Scan for the cell matching the given text and deliver its (x, y) coordinate at center. 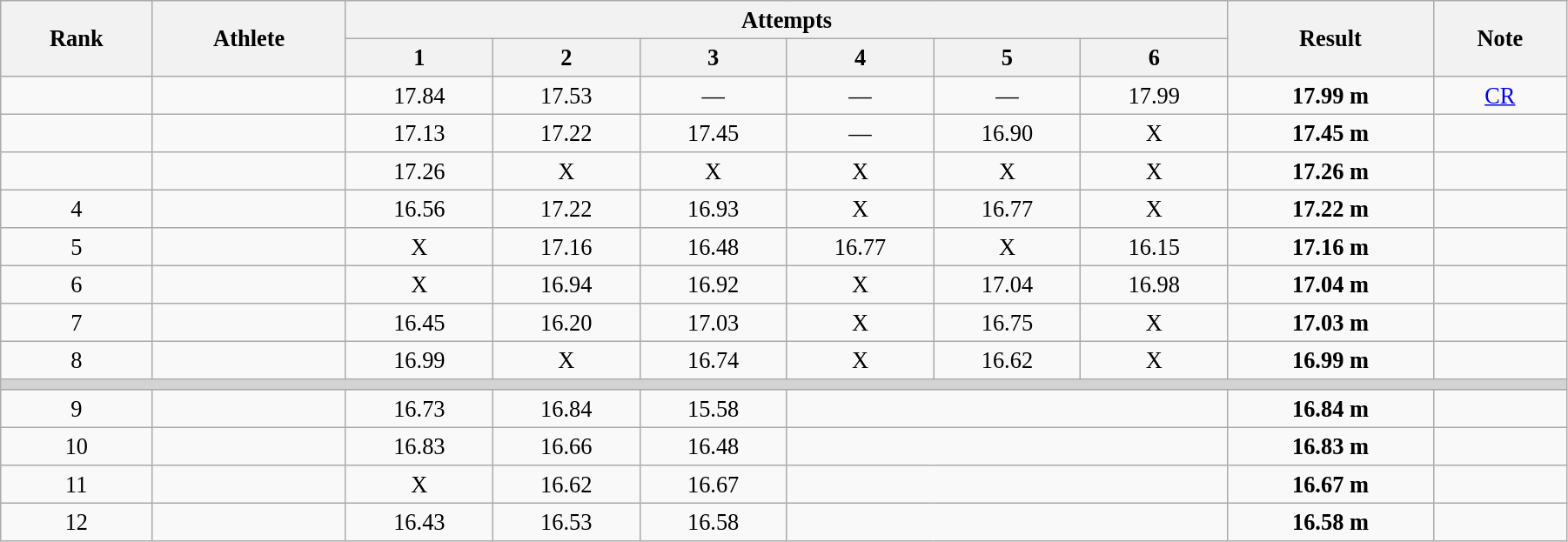
9 (77, 409)
10 (77, 446)
16.74 (714, 360)
Rank (77, 38)
17.26 m (1330, 171)
16.67 (714, 485)
17.16 m (1330, 247)
16.83 (419, 446)
16.45 (419, 323)
17.45 m (1330, 133)
16.56 (419, 209)
17.53 (566, 95)
Note (1500, 38)
16.75 (1008, 323)
16.94 (566, 284)
3 (714, 57)
16.58 (714, 522)
17.16 (566, 247)
17.03 (714, 323)
1 (419, 57)
16.73 (419, 409)
16.83 m (1330, 446)
Result (1330, 38)
Attempts (787, 19)
2 (566, 57)
17.84 (419, 95)
16.90 (1008, 133)
Athlete (249, 38)
17.99 (1154, 95)
11 (77, 485)
12 (77, 522)
16.67 m (1330, 485)
16.20 (566, 323)
16.15 (1154, 247)
16.53 (566, 522)
17.04 m (1330, 284)
16.43 (419, 522)
16.58 m (1330, 522)
CR (1500, 95)
17.45 (714, 133)
7 (77, 323)
17.22 m (1330, 209)
17.04 (1008, 284)
16.99 (419, 360)
16.99 m (1330, 360)
17.26 (419, 171)
16.93 (714, 209)
17.13 (419, 133)
16.92 (714, 284)
8 (77, 360)
16.98 (1154, 284)
15.58 (714, 409)
17.99 m (1330, 95)
16.66 (566, 446)
17.03 m (1330, 323)
16.84 m (1330, 409)
16.84 (566, 409)
